Scan for the cell matching the given text and deliver its (X, Y) coordinate at center. 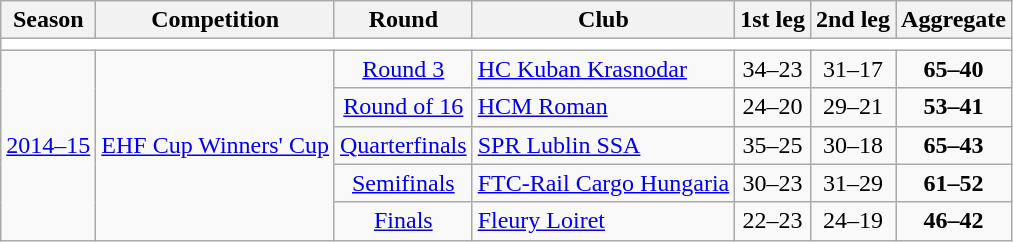
Club (604, 20)
Semifinals (403, 183)
2014–15 (48, 145)
29–21 (852, 107)
61–52 (954, 183)
HCM Roman (604, 107)
Competition (216, 20)
FTC-Rail Cargo Hungaria (604, 183)
2nd leg (852, 20)
1st leg (773, 20)
35–25 (773, 145)
Round (403, 20)
24–19 (852, 221)
Finals (403, 221)
Aggregate (954, 20)
SPR Lublin SSA (604, 145)
46–42 (954, 221)
Season (48, 20)
Round 3 (403, 69)
EHF Cup Winners' Cup (216, 145)
Quarterfinals (403, 145)
53–41 (954, 107)
Round of 16 (403, 107)
31–29 (852, 183)
22–23 (773, 221)
30–23 (773, 183)
65–40 (954, 69)
65–43 (954, 145)
HC Kuban Krasnodar (604, 69)
34–23 (773, 69)
24–20 (773, 107)
Fleury Loiret (604, 221)
31–17 (852, 69)
30–18 (852, 145)
